Pinpoint the cell where the given text exists, returning its [x, y] midpoint coordinate. 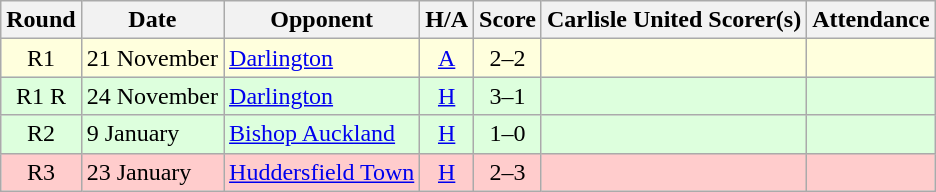
A [447, 58]
1–0 [508, 134]
Round [41, 20]
Opponent [322, 20]
Bishop Auckland [322, 134]
2–2 [508, 58]
Carlisle United Scorer(s) [674, 20]
21 November [152, 58]
3–1 [508, 96]
24 November [152, 96]
23 January [152, 172]
Date [152, 20]
R1 [41, 58]
Huddersfield Town [322, 172]
H/A [447, 20]
Attendance [871, 20]
R2 [41, 134]
9 January [152, 134]
2–3 [508, 172]
Score [508, 20]
R1 R [41, 96]
R3 [41, 172]
